Identify which cell holds the provided text, then report its [X, Y] central coordinate. 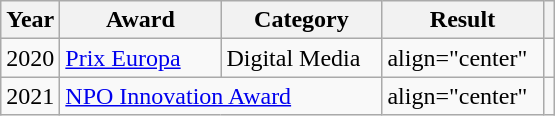
Prix Europa [140, 58]
Category [302, 20]
Result [462, 20]
Digital Media [302, 58]
Year [30, 20]
Award [140, 20]
2020 [30, 58]
NPO Innovation Award [221, 96]
2021 [30, 96]
